Find where the given text appears and provide that cell's center as [X, Y] coordinate. 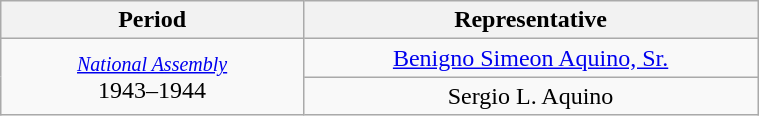
Period [152, 20]
Benigno Simeon Aquino, Sr. [530, 58]
Representative [530, 20]
Sergio L. Aquino [530, 96]
National Assembly1943–1944 [152, 77]
